Extract the [x, y] coordinate from the center of the cell holding the provided text.  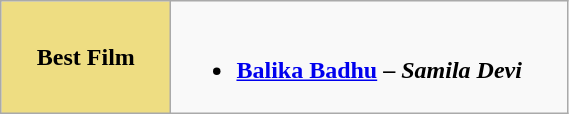
Best Film [86, 58]
Balika Badhu – Samila Devi [370, 58]
